Scan for the cell matching the given text and deliver its [x, y] coordinate at center. 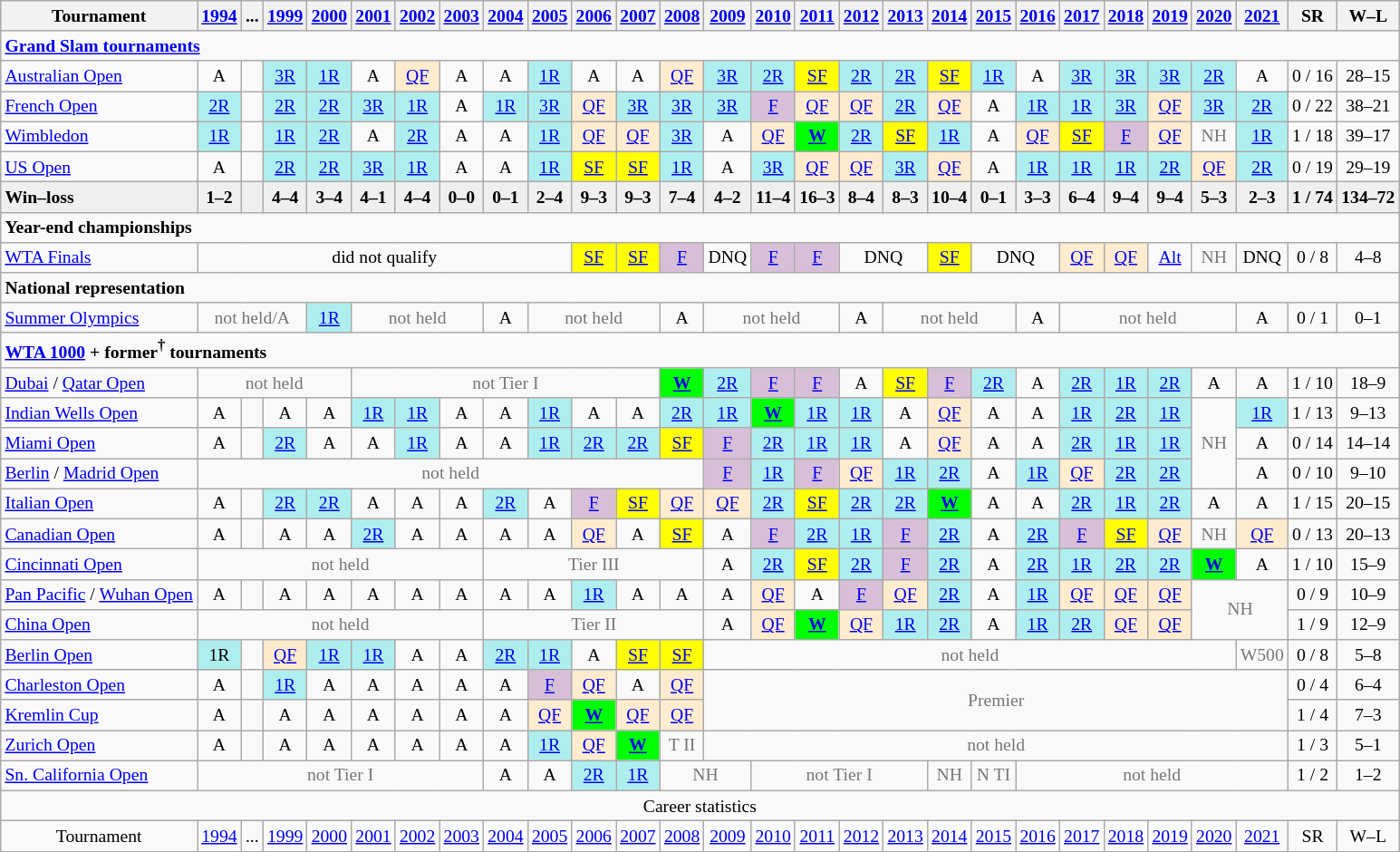
Dubai / Qatar Open [100, 382]
W500 [1261, 654]
1 / 4 [1312, 714]
0 / 9 [1312, 595]
29–19 [1368, 167]
China Open [100, 624]
4–2 [728, 198]
Win–loss [100, 198]
French Open [100, 107]
18–9 [1368, 382]
9–13 [1368, 413]
Tier II [594, 624]
38–21 [1368, 107]
Miami Open [100, 444]
did not qualify [384, 257]
N TI [993, 776]
5–3 [1214, 198]
Berlin Open [100, 654]
Wimbledon [100, 136]
0–0 [462, 198]
1 / 2 [1312, 776]
9–10 [1368, 473]
Career statistics [700, 805]
28–15 [1368, 76]
4–8 [1368, 257]
11–4 [774, 198]
3–3 [1038, 198]
7–4 [681, 198]
1 / 15 [1312, 504]
5–8 [1368, 654]
Indian Wells Open [100, 413]
0 / 1 [1312, 317]
0 / 4 [1312, 685]
Italian Open [100, 504]
Cincinnati Open [100, 564]
15–9 [1368, 564]
14–14 [1368, 444]
2–4 [549, 198]
39–17 [1368, 136]
1 / 3 [1312, 745]
Premier [997, 700]
WTA Finals [100, 257]
5–1 [1368, 745]
1 / 18 [1312, 136]
Charleston Open [100, 685]
not held/A [252, 317]
0 / 19 [1312, 167]
Tier III [594, 564]
T II [681, 745]
0 / 13 [1312, 533]
3–4 [330, 198]
0 / 14 [1312, 444]
7–3 [1368, 714]
1 / 9 [1312, 624]
Australian Open [100, 76]
National representation [700, 288]
0 / 10 [1312, 473]
2–3 [1261, 198]
Canadian Open [100, 533]
0 / 16 [1312, 76]
8–4 [861, 198]
Sn. California Open [100, 776]
Summer Olympics [100, 317]
16–3 [817, 198]
10–4 [950, 198]
20–15 [1368, 504]
1 / 13 [1312, 413]
Zurich Open [100, 745]
Berlin / Madrid Open [100, 473]
Year-end championships [700, 227]
20–13 [1368, 533]
4–1 [373, 198]
Grand Slam tournaments [700, 45]
12–9 [1368, 624]
US Open [100, 167]
1 / 74 [1312, 198]
Pan Pacific / Wuhan Open [100, 595]
WTA 1000 + former† tournaments [700, 350]
Alt [1171, 257]
134–72 [1368, 198]
10–9 [1368, 595]
0 / 22 [1312, 107]
Kremlin Cup [100, 714]
8–3 [906, 198]
